Pinpoint the cell where the given text exists, returning its [X, Y] midpoint coordinate. 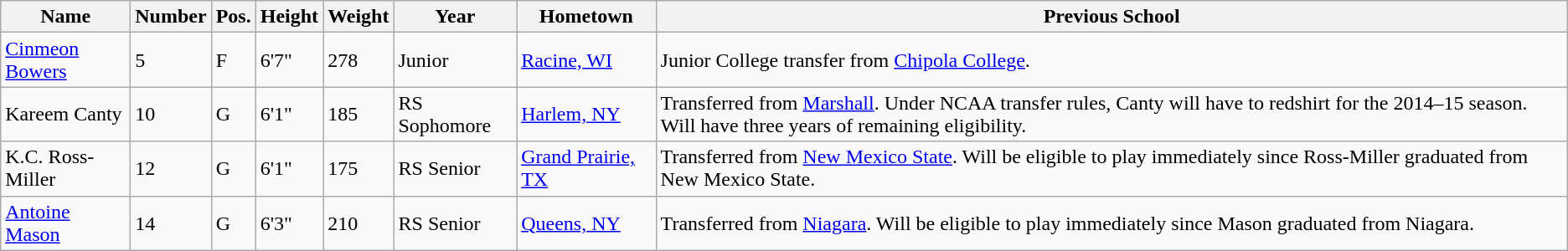
185 [358, 114]
Harlem, NY [586, 114]
Queens, NY [586, 223]
5 [171, 60]
Name [65, 17]
Junior College transfer from Chipola College. [1112, 60]
Kareem Canty [65, 114]
Antoine Mason [65, 223]
Transferred from Niagara. Will be eligible to play immediately since Mason graduated from Niagara. [1112, 223]
Grand Prairie, TX [586, 169]
Hometown [586, 17]
RS Sophomore [456, 114]
6'7" [289, 60]
278 [358, 60]
6'3" [289, 223]
14 [171, 223]
K.C. Ross-Miller [65, 169]
F [233, 60]
Height [289, 17]
Number [171, 17]
Weight [358, 17]
10 [171, 114]
Transferred from New Mexico State. Will be eligible to play immediately since Ross-Miller graduated from New Mexico State. [1112, 169]
Pos. [233, 17]
Racine, WI [586, 60]
Cinmeon Bowers [65, 60]
210 [358, 223]
Previous School [1112, 17]
175 [358, 169]
Junior [456, 60]
Year [456, 17]
12 [171, 169]
